Pinpoint the cell where the given text exists, returning its [x, y] midpoint coordinate. 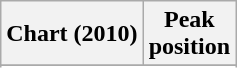
Peakposition [189, 34]
Chart (2010) [72, 34]
